From the cell containing the given text, extract its center point as [X, Y] coordinate. 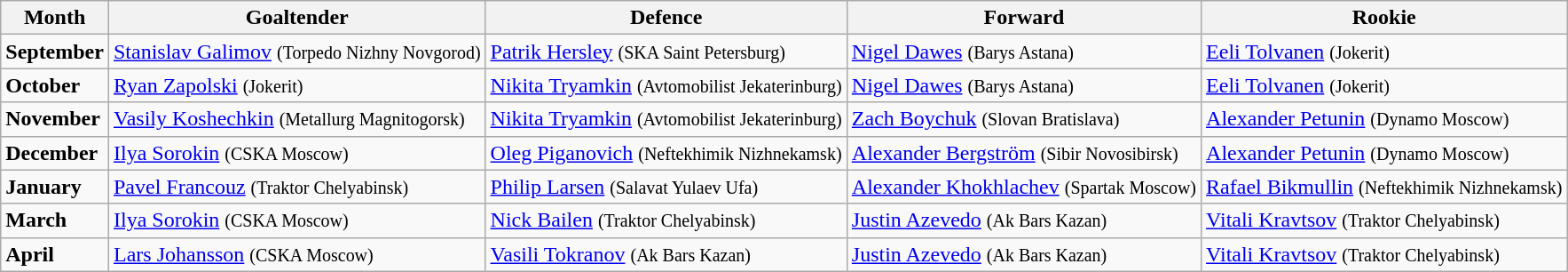
Lars Johansson (CSKA Moscow) [296, 254]
Philip Larsen (Salavat Yulaev Ufa) [666, 187]
Month [55, 18]
Vasily Koshechkin (Metallurg Magnitogorsk) [296, 119]
Goaltender [296, 18]
Alexander Bergström (Sibir Novosibirsk) [1024, 153]
Rafael Bikmullin (Neftekhimik Nizhnekamsk) [1384, 187]
Oleg Piganovich (Neftekhimik Nizhnekamsk) [666, 153]
Nick Bailen (Traktor Chelyabinsk) [666, 220]
September [55, 52]
Alexander Khokhlachev (Spartak Moscow) [1024, 187]
January [55, 187]
Patrik Hersley (SKA Saint Petersburg) [666, 52]
Ryan Zapolski (Jokerit) [296, 85]
March [55, 220]
Pavel Francouz (Traktor Chelyabinsk) [296, 187]
Stanislav Galimov (Torpedo Nizhny Novgorod) [296, 52]
October [55, 85]
Vasili Tokranov (Ak Bars Kazan) [666, 254]
April [55, 254]
Zach Boychuk (Slovan Bratislava) [1024, 119]
Forward [1024, 18]
November [55, 119]
December [55, 153]
Rookie [1384, 18]
Defence [666, 18]
